Determine the (X, Y) coordinate at the center of the cell enclosing the given text.  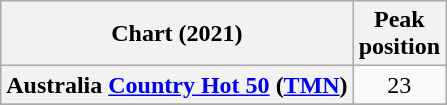
Australia Country Hot 50 (TMN) (177, 85)
23 (399, 85)
Peakposition (399, 34)
Chart (2021) (177, 34)
